Scan for the cell matching the given text and deliver its (x, y) coordinate at center. 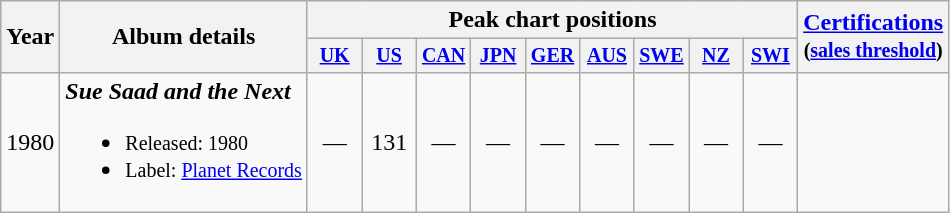
AUS (607, 56)
Year (30, 37)
GER (552, 56)
SWI (770, 56)
Certifications(sales threshold) (874, 37)
1980 (30, 142)
CAN (443, 56)
US (389, 56)
NZ (716, 56)
SWE (661, 56)
JPN (498, 56)
UK (334, 56)
Peak chart positions (552, 20)
Album details (184, 37)
Sue Saad and the NextReleased: 1980Label: Planet Records (184, 142)
131 (389, 142)
